Return [x, y] of the center of cell containing provided text 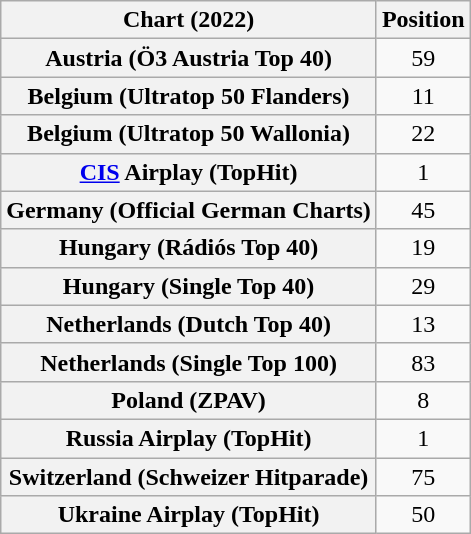
13 [423, 324]
Austria (Ö3 Austria Top 40) [189, 58]
Belgium (Ultratop 50 Flanders) [189, 96]
Netherlands (Single Top 100) [189, 362]
22 [423, 134]
75 [423, 477]
11 [423, 96]
Germany (Official German Charts) [189, 210]
8 [423, 400]
59 [423, 58]
Ukraine Airplay (TopHit) [189, 515]
Position [423, 20]
Netherlands (Dutch Top 40) [189, 324]
Belgium (Ultratop 50 Wallonia) [189, 134]
Poland (ZPAV) [189, 400]
Chart (2022) [189, 20]
19 [423, 248]
Hungary (Rádiós Top 40) [189, 248]
83 [423, 362]
45 [423, 210]
50 [423, 515]
Switzerland (Schweizer Hitparade) [189, 477]
Hungary (Single Top 40) [189, 286]
Russia Airplay (TopHit) [189, 438]
29 [423, 286]
CIS Airplay (TopHit) [189, 172]
